Identify which cell holds the provided text, then report its [X, Y] central coordinate. 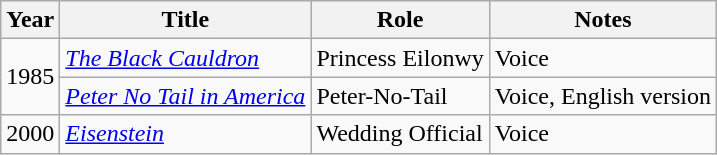
Title [186, 20]
The Black Cauldron [186, 58]
Role [400, 20]
Princess Eilonwy [400, 58]
1985 [30, 77]
2000 [30, 134]
Year [30, 20]
Peter No Tail in America [186, 96]
Peter-No-Tail [400, 96]
Voice, English version [602, 96]
Eisenstein [186, 134]
Notes [602, 20]
Wedding Official [400, 134]
